Locate the cell with the specified text and output its (x, y) center coordinate. 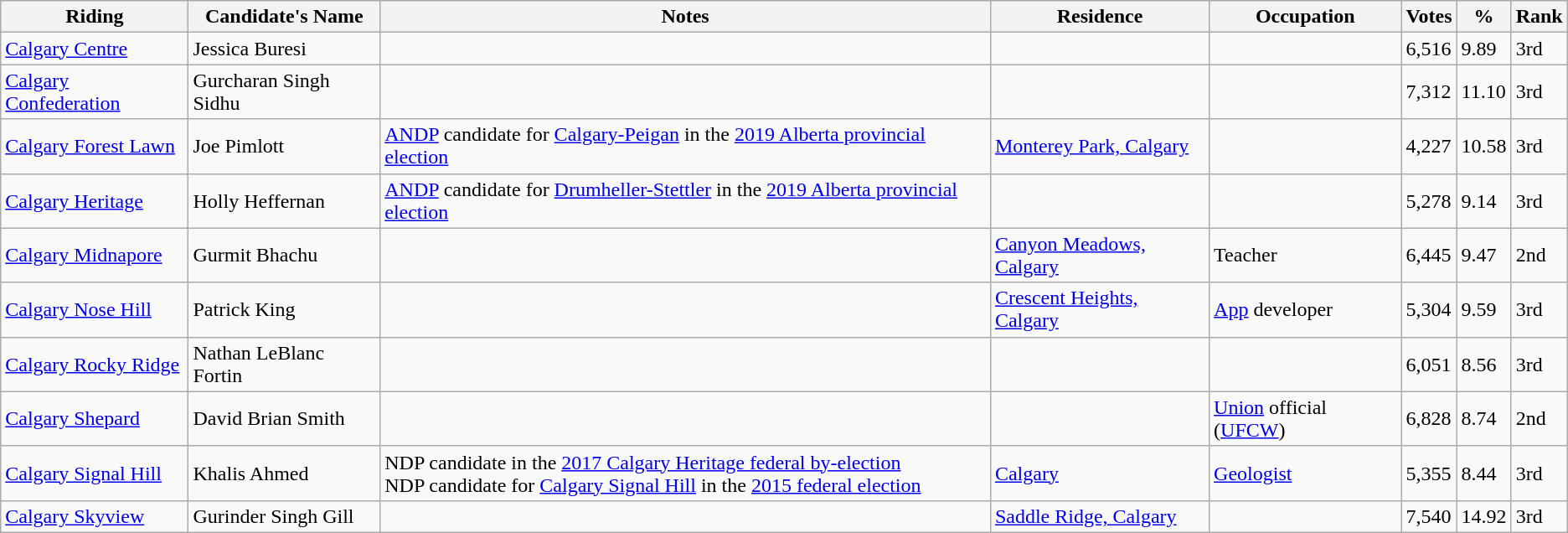
Candidate's Name (285, 17)
5,304 (1429, 310)
Calgary Skyview (95, 516)
Calgary Signal Hill (95, 473)
8.44 (1484, 473)
Calgary Centre (95, 49)
Joe Pimlott (285, 146)
Holly Heffernan (285, 201)
9.47 (1484, 255)
Teacher (1305, 255)
Gurinder Singh Gill (285, 516)
Crescent Heights, Calgary (1099, 310)
10.58 (1484, 146)
6,516 (1429, 49)
Patrick King (285, 310)
9.89 (1484, 49)
Rank (1540, 17)
Monterey Park, Calgary (1099, 146)
4,227 (1429, 146)
11.10 (1484, 92)
Calgary Confederation (95, 92)
ANDP candidate for Calgary-Peigan in the 2019 Alberta provincial election (685, 146)
Calgary Midnapore (95, 255)
Occupation (1305, 17)
Khalis Ahmed (285, 473)
6,445 (1429, 255)
6,051 (1429, 364)
8.74 (1484, 419)
David Brian Smith (285, 419)
6,828 (1429, 419)
Nathan LeBlanc Fortin (285, 364)
8.56 (1484, 364)
Canyon Meadows, Calgary (1099, 255)
Calgary Heritage (95, 201)
Geologist (1305, 473)
Residence (1099, 17)
7,540 (1429, 516)
ANDP candidate for Drumheller-Stettler in the 2019 Alberta provincial election (685, 201)
9.59 (1484, 310)
Jessica Buresi (285, 49)
Union official (UFCW) (1305, 419)
5,278 (1429, 201)
Gurcharan Singh Sidhu (285, 92)
App developer (1305, 310)
Calgary Nose Hill (95, 310)
9.14 (1484, 201)
Riding (95, 17)
14.92 (1484, 516)
Saddle Ridge, Calgary (1099, 516)
Votes (1429, 17)
5,355 (1429, 473)
Calgary Forest Lawn (95, 146)
7,312 (1429, 92)
NDP candidate in the 2017 Calgary Heritage federal by-election NDP candidate for Calgary Signal Hill in the 2015 federal election (685, 473)
Calgary Shepard (95, 419)
Calgary (1099, 473)
Calgary Rocky Ridge (95, 364)
Notes (685, 17)
Gurmit Bhachu (285, 255)
% (1484, 17)
